Locate the cell with the specified text and output its (x, y) center coordinate. 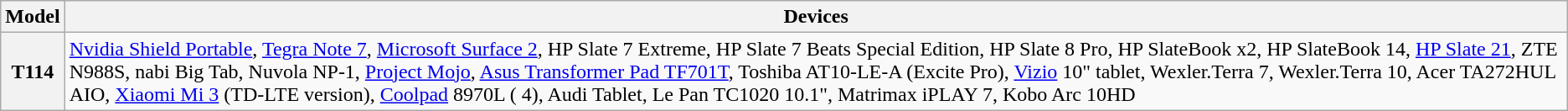
T114 (33, 71)
Model (33, 17)
Devices (816, 17)
